Identify which cell holds the provided text, then report its [X, Y] central coordinate. 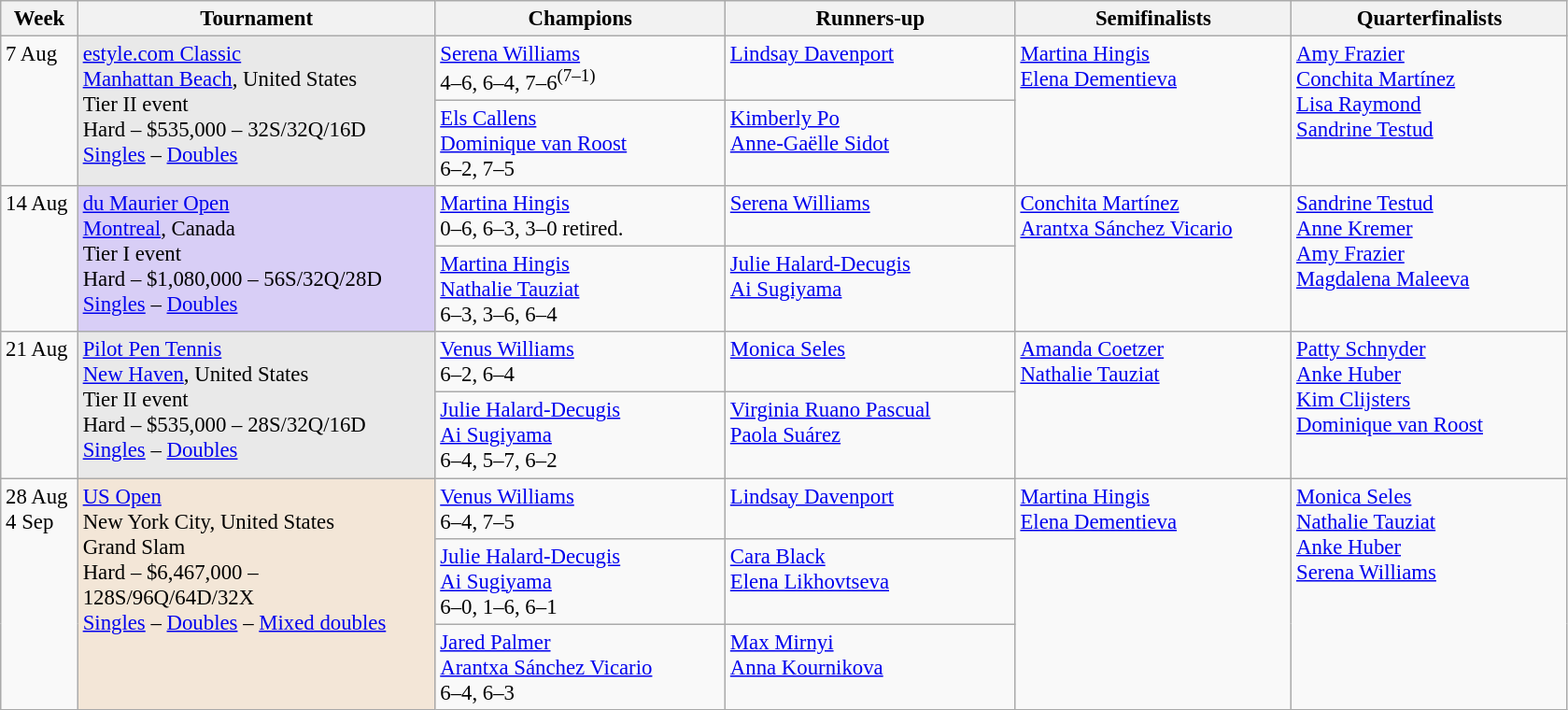
Sandrine Testud Anne Kremer Amy Frazier Magdalena Maleeva [1430, 259]
Monica Seles Nathalie Tauziat Anke Huber Serena Williams [1430, 594]
Venus Williams 6–2, 6–4 [581, 362]
Conchita Martínez Arantxa Sánchez Vicario [1153, 259]
Pilot Pen Tennis New Haven, United States Tier II eventHard – $535,000 – 28S/32Q/16DSingles – Doubles [256, 405]
Jared Palmer Arantxa Sánchez Vicario6–4, 6–3 [581, 667]
Amanda Coetzer Nathalie Tauziat [1153, 405]
21 Aug [39, 405]
Runners-up [870, 19]
7 Aug [39, 112]
Julie Halard-Decugis Ai Sugiyama [870, 290]
Martina Hingis Nathalie Tauziat6–3, 3–6, 6–4 [581, 290]
14 Aug [39, 259]
Max Mirnyi Anna Kournikova [870, 667]
Week [39, 19]
Kimberly Po Anne-Gaëlle Sidot [870, 144]
Els Callens Dominique van Roost6–2, 7–5 [581, 144]
Quarterfinalists [1430, 19]
Tournament [256, 19]
28 Aug4 Sep [39, 594]
Patty Schnyder Anke Huber Kim Clijsters Dominique van Roost [1430, 405]
Venus Williams 6–4, 7–5 [581, 508]
Julie Halard-Decugis Ai Sugiyama6–0, 1–6, 6–1 [581, 581]
Monica Seles [870, 362]
Martina Hingis 0–6, 6–3, 3–0 retired. [581, 217]
Serena Williams 4–6, 6–4, 7–6(7–1) [581, 69]
Julie Halard-Decugis Ai Sugiyama6–4, 5–7, 6–2 [581, 435]
Virginia Ruano Pascual Paola Suárez [870, 435]
Champions [581, 19]
Amy Frazier Conchita Martínez Lisa Raymond Sandrine Testud [1430, 112]
du Maurier Open Montreal, Canada Tier I eventHard – $1,080,000 – 56S/32Q/28DSingles – Doubles [256, 259]
Serena Williams [870, 217]
US Open New York City, United States Grand SlamHard – $6,467,000 – 128S/96Q/64D/32XSingles – Doubles – Mixed doubles [256, 594]
Cara Black Elena Likhovtseva [870, 581]
estyle.com Classic Manhattan Beach, United States Tier II eventHard – $535,000 – 32S/32Q/16DSingles – Doubles [256, 112]
Semifinalists [1153, 19]
